Capture the cell that displays the provided text and extract its (X, Y) central coordinate. 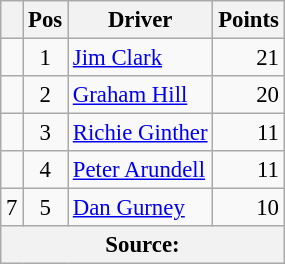
7 (12, 208)
Peter Arundell (140, 170)
Points (248, 20)
3 (46, 133)
5 (46, 208)
20 (248, 95)
2 (46, 95)
Dan Gurney (140, 208)
4 (46, 170)
Source: (142, 245)
Jim Clark (140, 58)
21 (248, 58)
Graham Hill (140, 95)
Pos (46, 20)
Richie Ginther (140, 133)
10 (248, 208)
1 (46, 58)
Driver (140, 20)
